Extract the [x, y] coordinate from the center of the cell holding the provided text.  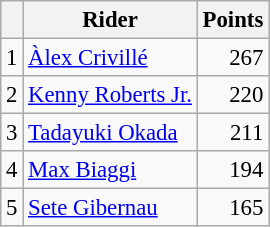
267 [232, 58]
Sete Gibernau [110, 208]
1 [12, 58]
211 [232, 133]
5 [12, 208]
Àlex Crivillé [110, 58]
2 [12, 95]
194 [232, 170]
4 [12, 170]
Max Biaggi [110, 170]
Rider [110, 20]
165 [232, 208]
Points [232, 20]
220 [232, 95]
Kenny Roberts Jr. [110, 95]
3 [12, 133]
Tadayuki Okada [110, 133]
